Search for the cell housing the specified text and yield its [X, Y] center coordinate. 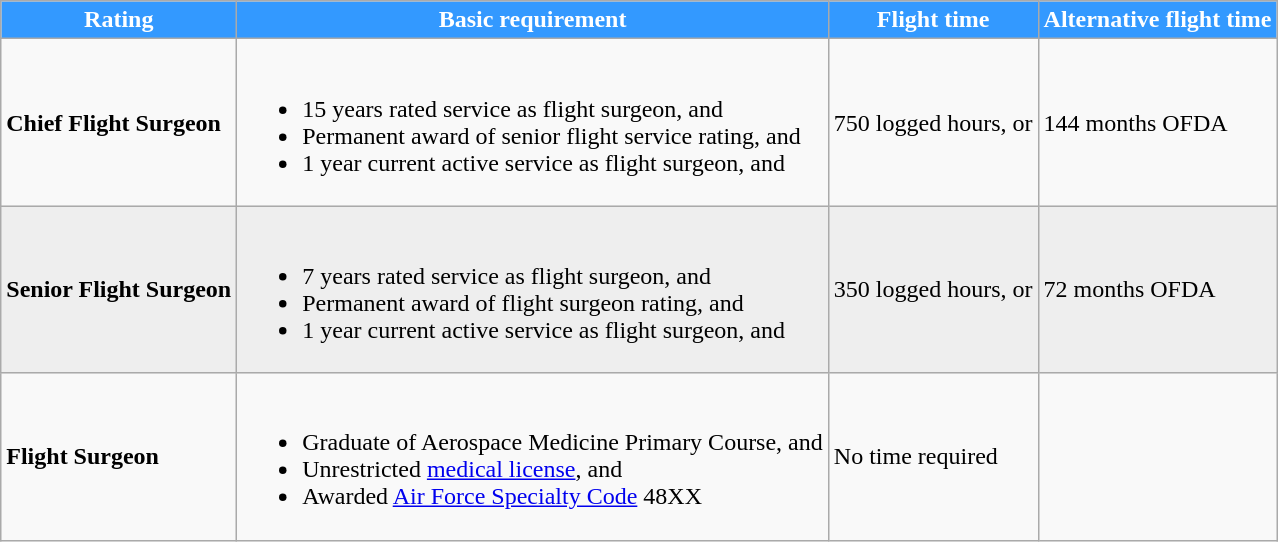
72 months OFDA [1158, 290]
15 years rated service as flight surgeon, andPermanent award of senior flight service rating, and1 year current active service as flight surgeon, and [533, 122]
Rating [119, 20]
144 months OFDA [1158, 122]
350 logged hours, or [933, 290]
7 years rated service as flight surgeon, andPermanent award of flight surgeon rating, and1 year current active service as flight surgeon, and [533, 290]
Alternative flight time [1158, 20]
Flight time [933, 20]
Flight Surgeon [119, 456]
No time required [933, 456]
Graduate of Aerospace Medicine Primary Course, andUnrestricted medical license, andAwarded Air Force Specialty Code 48XX [533, 456]
Senior Flight Surgeon [119, 290]
750 logged hours, or [933, 122]
Chief Flight Surgeon [119, 122]
Basic requirement [533, 20]
